Locate the cell with the specified text and output its (X, Y) center coordinate. 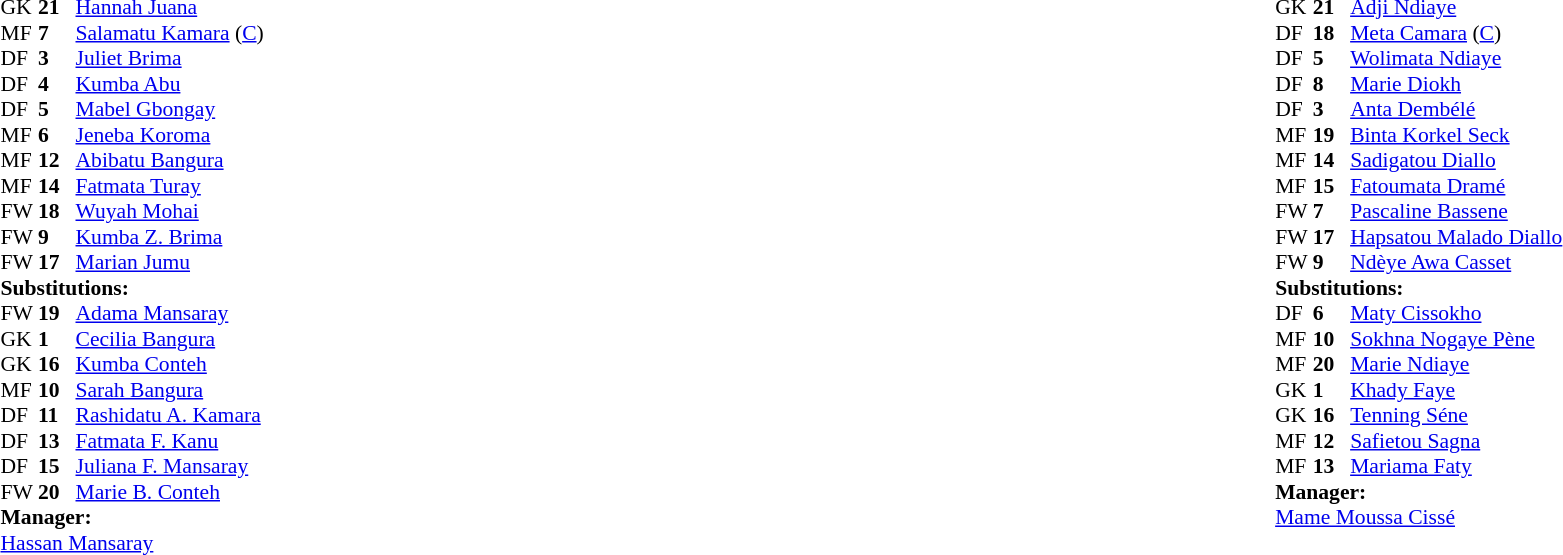
Adama Mansaray (170, 313)
Juliana F. Mansaray (170, 467)
Marie B. Conteh (170, 492)
Tenning Séne (1456, 415)
Fatoumata Dramé (1456, 186)
Maty Cissokho (1456, 313)
Rashidatu A. Kamara (170, 415)
Fatmata Turay (170, 186)
Pascaline Bassene (1456, 211)
8 (1332, 84)
Marie Diokh (1456, 84)
4 (57, 84)
Jeneba Koroma (170, 135)
Wuyah Mohai (170, 211)
Juliet Brima (170, 59)
Abibatu Bangura (170, 161)
Sarah Bangura (170, 390)
Kumba Z. Brima (170, 237)
Anta Dembélé (1456, 109)
Khady Faye (1456, 390)
Marian Jumu (170, 263)
Wolimata Ndiaye (1456, 59)
Cecilia Bangura (170, 339)
Safietou Sagna (1456, 441)
Mame Moussa Cissé (1418, 517)
Kumba Abu (170, 84)
Sadigatou Diallo (1456, 161)
11 (57, 415)
Fatmata F. Kanu (170, 441)
Marie Ndiaye (1456, 365)
Binta Korkel Seck (1456, 135)
Kumba Conteh (170, 365)
Ndèye Awa Casset (1456, 263)
Meta Camara (C) (1456, 33)
Sokhna Nogaye Pène (1456, 339)
Salamatu Kamara (C) (170, 33)
Mabel Gbongay (170, 109)
Hapsatou Malado Diallo (1456, 237)
Mariama Faty (1456, 467)
